For the text-containing cell, return its midpoint in [x, y] coordinate format. 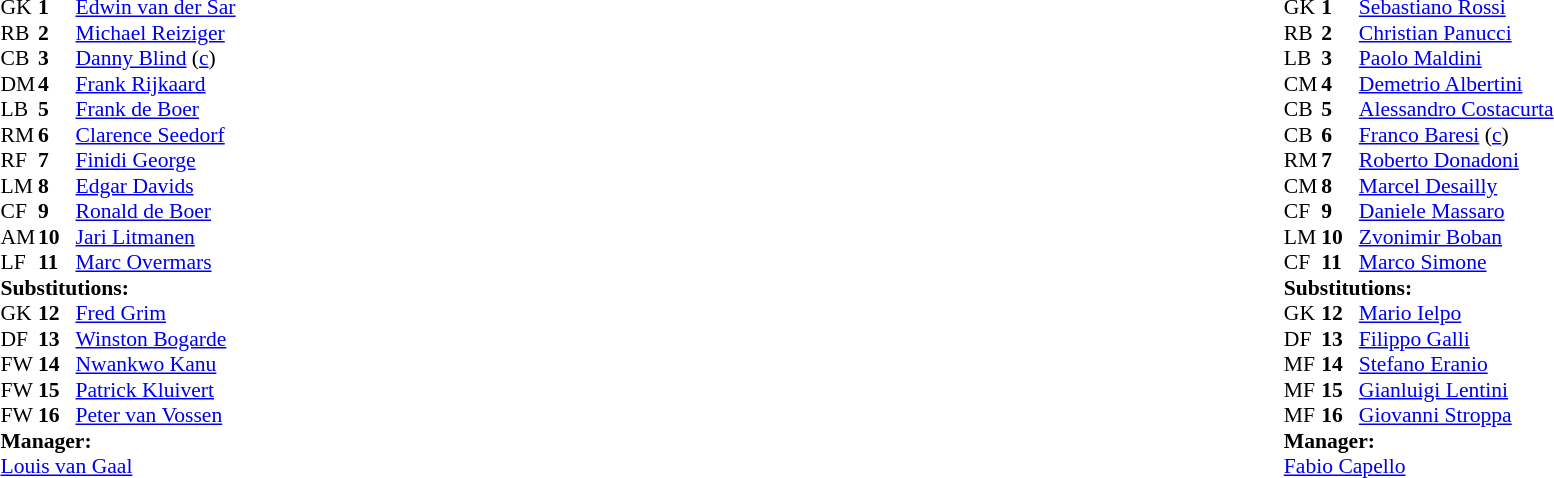
Marc Overmars [156, 263]
Jari Litmanen [156, 237]
Edgar Davids [156, 186]
Gianluigi Lentini [1456, 390]
RF [19, 161]
Giovanni Stroppa [1456, 415]
Peter van Vossen [156, 415]
Finidi George [156, 161]
Danny Blind (c) [156, 59]
Nwankwo Kanu [156, 365]
Ronald de Boer [156, 211]
Zvonimir Boban [1456, 237]
Frank Rijkaard [156, 84]
Patrick Kluivert [156, 390]
Winston Bogarde [156, 339]
Marcel Desailly [1456, 186]
Christian Panucci [1456, 33]
Michael Reiziger [156, 33]
LF [19, 263]
Franco Baresi (c) [1456, 135]
AM [19, 237]
Mario Ielpo [1456, 313]
Paolo Maldini [1456, 59]
Filippo Galli [1456, 339]
Alessandro Costacurta [1456, 109]
Roberto Donadoni [1456, 161]
Daniele Massaro [1456, 211]
Demetrio Albertini [1456, 84]
DM [19, 84]
Marco Simone [1456, 263]
Fred Grim [156, 313]
Stefano Eranio [1456, 365]
Frank de Boer [156, 109]
Clarence Seedorf [156, 135]
